From the cell containing the given text, extract its center point as [x, y] coordinate. 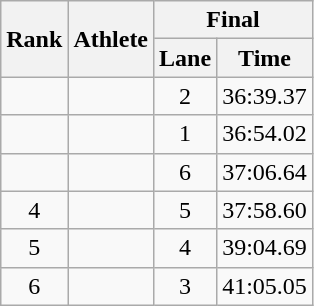
Athlete [111, 39]
41:05.05 [265, 286]
Lane [186, 58]
Rank [34, 39]
37:06.64 [265, 172]
37:58.60 [265, 210]
Final [234, 20]
36:54.02 [265, 134]
3 [186, 286]
2 [186, 96]
36:39.37 [265, 96]
1 [186, 134]
39:04.69 [265, 248]
Time [265, 58]
